Return (x, y) of the center of cell containing provided text 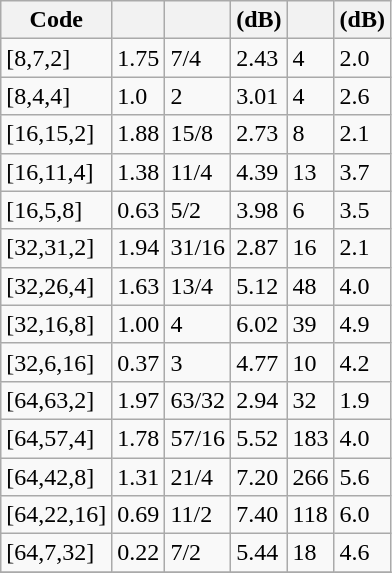
[64,22,16] (56, 515)
3.5 (362, 210)
1.31 (138, 477)
[32,6,16] (56, 362)
4.2 (362, 362)
5/2 (198, 210)
1.38 (138, 172)
5.52 (259, 438)
11/4 (198, 172)
4.6 (362, 553)
4.9 (362, 324)
2.0 (362, 58)
15/8 (198, 134)
7.40 (259, 515)
48 (310, 286)
118 (310, 515)
0.63 (138, 210)
8 (310, 134)
2.73 (259, 134)
2.6 (362, 96)
[64,63,2] (56, 400)
3.98 (259, 210)
0.69 (138, 515)
1.94 (138, 248)
63/32 (198, 400)
[8,7,2] (56, 58)
31/16 (198, 248)
1.88 (138, 134)
4.39 (259, 172)
57/16 (198, 438)
6 (310, 210)
[64,7,32] (56, 553)
3 (198, 362)
7.20 (259, 477)
1.9 (362, 400)
1.78 (138, 438)
13 (310, 172)
1.00 (138, 324)
39 (310, 324)
2.94 (259, 400)
3.01 (259, 96)
1.63 (138, 286)
[64,42,8] (56, 477)
6.02 (259, 324)
[64,57,4] (56, 438)
[8,4,4] (56, 96)
1.0 (138, 96)
[16,11,4] (56, 172)
5.12 (259, 286)
21/4 (198, 477)
11/2 (198, 515)
2.43 (259, 58)
4.77 (259, 362)
183 (310, 438)
[32,16,8] (56, 324)
2 (198, 96)
13/4 (198, 286)
7/2 (198, 553)
10 (310, 362)
2.87 (259, 248)
0.22 (138, 553)
[32,31,2] (56, 248)
5.44 (259, 553)
[16,15,2] (56, 134)
3.7 (362, 172)
5.6 (362, 477)
1.75 (138, 58)
32 (310, 400)
1.97 (138, 400)
6.0 (362, 515)
Code (56, 20)
7/4 (198, 58)
266 (310, 477)
18 (310, 553)
[16,5,8] (56, 210)
16 (310, 248)
[32,26,4] (56, 286)
0.37 (138, 362)
